Pinpoint the cell where the given text exists, returning its (x, y) midpoint coordinate. 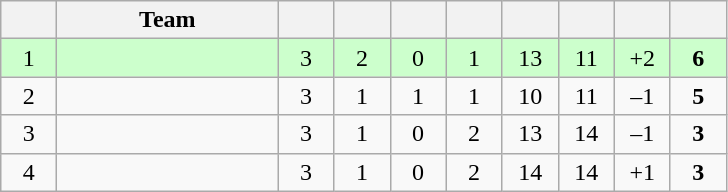
+1 (642, 172)
6 (698, 58)
+2 (642, 58)
4 (29, 172)
Team (168, 20)
5 (698, 96)
10 (530, 96)
